Return the (X, Y) coordinate for the center point of the cell that contains the specified text.  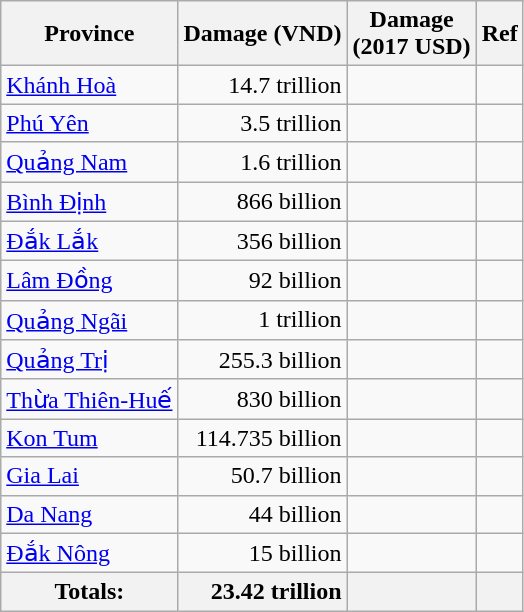
Da Nang (90, 514)
1 trillion (262, 320)
114.735 billion (262, 438)
356 billion (262, 241)
Khánh Hoà (90, 85)
Quảng Trị (90, 360)
14.7 trillion (262, 85)
50.7 billion (262, 476)
23.42 trillion (262, 592)
1.6 trillion (262, 162)
15 billion (262, 553)
3.5 trillion (262, 123)
Thừa Thiên-Huế (90, 399)
830 billion (262, 399)
Đắk Lắk (90, 241)
Bình Định (90, 202)
Damage(2017 USD) (412, 34)
Đắk Nông (90, 553)
Quảng Nam (90, 162)
92 billion (262, 281)
44 billion (262, 514)
Gia Lai (90, 476)
Province (90, 34)
Ref (500, 34)
Damage (VND) (262, 34)
866 billion (262, 202)
Lâm Đồng (90, 281)
Quảng Ngãi (90, 320)
255.3 billion (262, 360)
Phú Yên (90, 123)
Totals: (90, 592)
Kon Tum (90, 438)
